Capture the cell that displays the provided text and extract its [x, y] central coordinate. 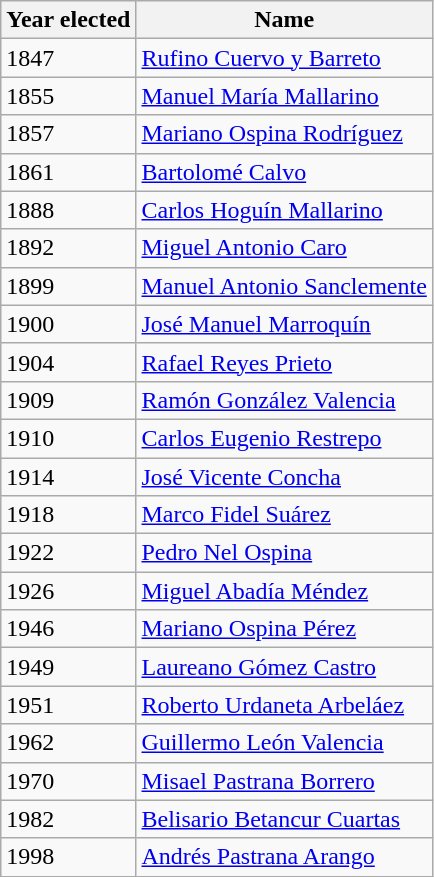
Carlos Eugenio Restrepo [284, 438]
Ramón González Valencia [284, 400]
Pedro Nel Ospina [284, 553]
Marco Fidel Suárez [284, 515]
Andrés Pastrana Arango [284, 857]
Laureano Gómez Castro [284, 667]
1904 [68, 362]
Year elected [68, 20]
Carlos Hoguín Mallarino [284, 210]
1888 [68, 210]
1946 [68, 629]
1949 [68, 667]
Miguel Abadía Méndez [284, 591]
1892 [68, 248]
Bartolomé Calvo [284, 172]
Manuel Antonio Sanclemente [284, 286]
Guillermo León Valencia [284, 743]
Mariano Ospina Pérez [284, 629]
1962 [68, 743]
1847 [68, 58]
Roberto Urdaneta Arbeláez [284, 705]
1899 [68, 286]
1861 [68, 172]
José Vicente Concha [284, 477]
Rafael Reyes Prieto [284, 362]
José Manuel Marroquín [284, 324]
Rufino Cuervo y Barreto [284, 58]
1922 [68, 553]
1998 [68, 857]
1926 [68, 591]
1970 [68, 781]
Misael Pastrana Borrero [284, 781]
1855 [68, 96]
1918 [68, 515]
Name [284, 20]
1914 [68, 477]
1900 [68, 324]
Mariano Ospina Rodríguez [284, 134]
Belisario Betancur Cuartas [284, 819]
1982 [68, 819]
Manuel María Mallarino [284, 96]
1910 [68, 438]
1909 [68, 400]
Miguel Antonio Caro [284, 248]
1857 [68, 134]
1951 [68, 705]
